Return the (x, y) coordinate for the center point of the cell that contains the specified text.  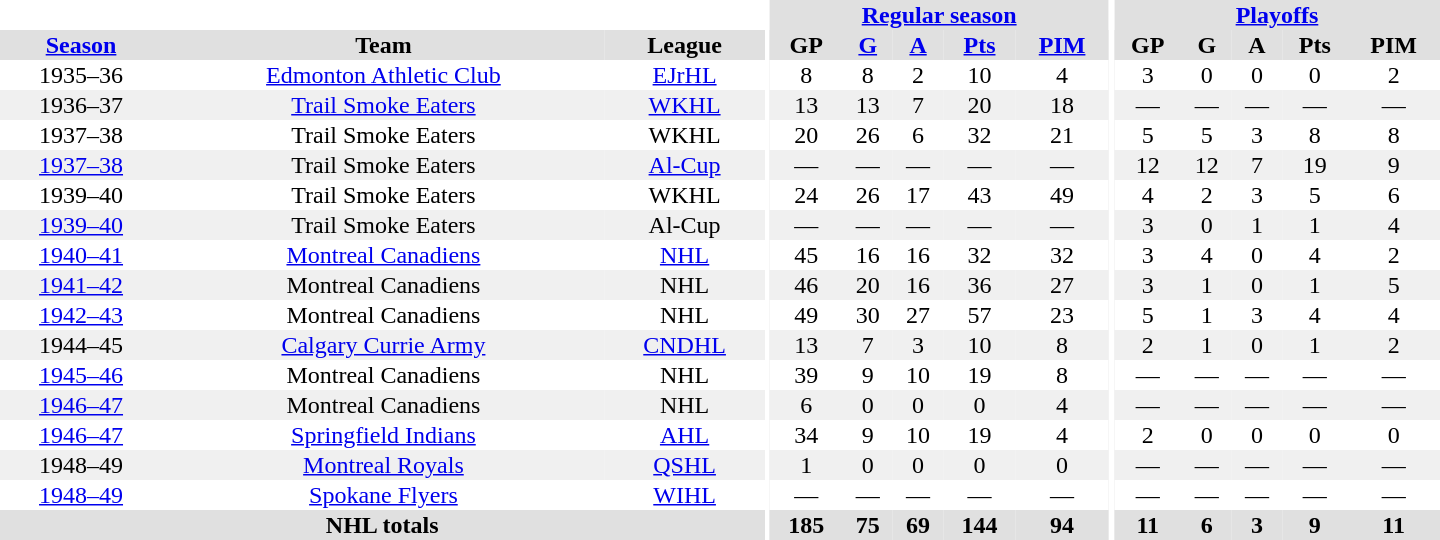
36 (980, 285)
NHL totals (382, 525)
WIHL (685, 495)
Playoffs (1277, 15)
1945–46 (81, 375)
1941–42 (81, 285)
Season (81, 45)
57 (980, 315)
1942–43 (81, 315)
185 (806, 525)
69 (918, 525)
75 (868, 525)
24 (806, 195)
Regular season (939, 15)
Calgary Currie Army (384, 345)
Spokane Flyers (384, 495)
43 (980, 195)
Springfield Indians (384, 435)
EJrHL (685, 75)
1944–45 (81, 345)
30 (868, 315)
39 (806, 375)
34 (806, 435)
League (685, 45)
45 (806, 255)
1940–41 (81, 255)
Edmonton Athletic Club (384, 75)
144 (980, 525)
21 (1062, 135)
QSHL (685, 465)
94 (1062, 525)
46 (806, 285)
1936–37 (81, 105)
1935–36 (81, 75)
CNDHL (685, 345)
23 (1062, 315)
AHL (685, 435)
18 (1062, 105)
Team (384, 45)
Montreal Royals (384, 465)
17 (918, 195)
